Detect which cell encompasses the target text, then output its (x, y) center coordinate. 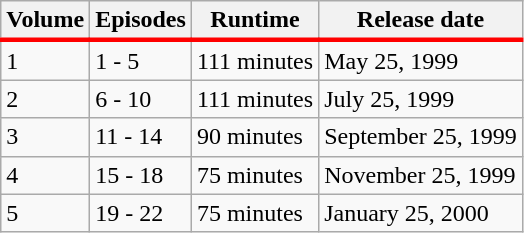
5 (46, 213)
Episodes (141, 21)
6 - 10 (141, 99)
November 25, 1999 (421, 175)
May 25, 1999 (421, 60)
2 (46, 99)
19 - 22 (141, 213)
Release date (421, 21)
September 25, 1999 (421, 137)
January 25, 2000 (421, 213)
July 25, 1999 (421, 99)
1 - 5 (141, 60)
4 (46, 175)
11 - 14 (141, 137)
Runtime (254, 21)
90 minutes (254, 137)
3 (46, 137)
1 (46, 60)
15 - 18 (141, 175)
Volume (46, 21)
